Detect which cell encompasses the target text, then output its (x, y) center coordinate. 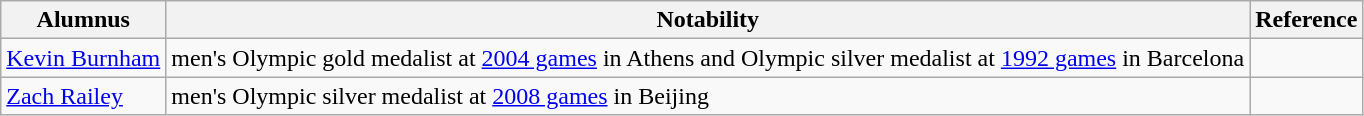
Kevin Burnham (84, 58)
Alumnus (84, 20)
men's Olympic silver medalist at 2008 games in Beijing (708, 96)
men's Olympic gold medalist at 2004 games in Athens and Olympic silver medalist at 1992 games in Barcelona (708, 58)
Zach Railey (84, 96)
Reference (1306, 20)
Notability (708, 20)
